Capture the cell that displays the provided text and extract its (X, Y) central coordinate. 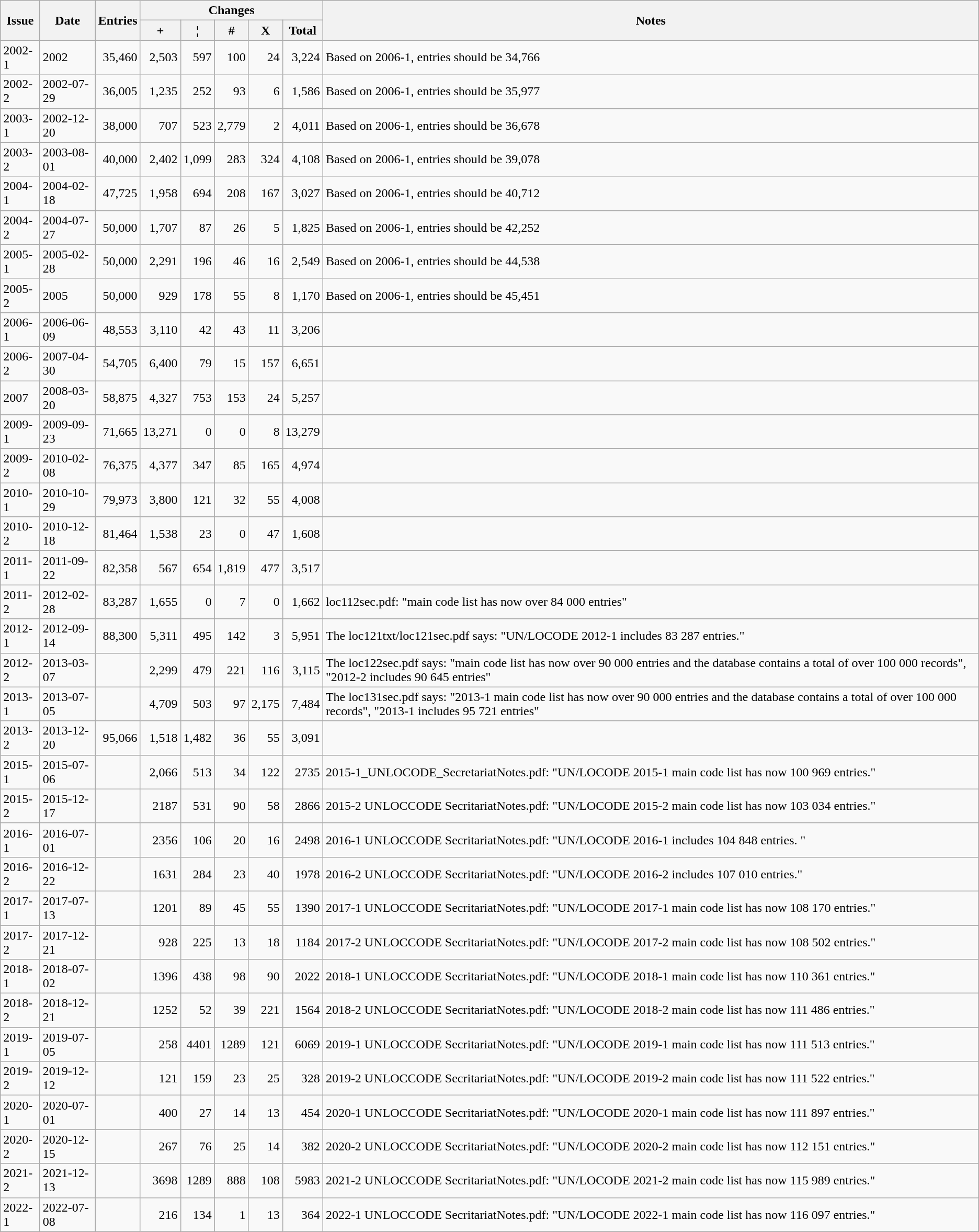
477 (266, 568)
38,000 (118, 126)
2735 (302, 772)
2009-2 (20, 466)
2013-12-20 (67, 738)
Based on 2006-1, entries should be 36,678 (651, 126)
88,300 (118, 636)
2004-02-18 (67, 194)
4401 (198, 1044)
2019-1 UNLOCCODE SecritariatNotes.pdf: "UN/LOCODE 2019-1 main code list has now 111 513 entries." (651, 1044)
39 (231, 1011)
32 (231, 500)
400 (160, 1112)
2013-07-05 (67, 704)
159 (198, 1079)
2 (266, 126)
2010-2 (20, 534)
2022-07-08 (67, 1215)
76 (198, 1147)
95,066 (118, 738)
167 (266, 194)
Based on 2006-1, entries should be 35,977 (651, 91)
2866 (302, 806)
2016-12-22 (67, 874)
4,008 (302, 500)
347 (198, 466)
513 (198, 772)
Based on 2006-1, entries should be 42,252 (651, 227)
2020-12-15 (67, 1147)
2004-2 (20, 227)
1184 (302, 942)
2012-1 (20, 636)
5,257 (302, 398)
216 (160, 1215)
523 (198, 126)
36,005 (118, 91)
2,402 (160, 159)
1,662 (302, 602)
2021-12-13 (67, 1180)
2003-2 (20, 159)
142 (231, 636)
27 (198, 1112)
2,175 (266, 704)
7,484 (302, 704)
2020-1 UNLOCCODE SecritariatNotes.pdf: "UN/LOCODE 2020-1 main code list has now 111 897 entries." (651, 1112)
134 (198, 1215)
2019-2 UNLOCCODE SecritariatNotes.pdf: "UN/LOCODE 2019-2 main code list has now 111 522 entries." (651, 1079)
54,705 (118, 363)
225 (198, 942)
Changes (231, 10)
2015-1_UNLOCODE_SecretariatNotes.pdf: "UN/LOCODE 2015-1 main code list has now 100 969 entries." (651, 772)
3,517 (302, 568)
267 (160, 1147)
753 (198, 398)
2018-2 UNLOCCODE SecritariatNotes.pdf: "UN/LOCODE 2018-2 main code list has now 111 486 entries." (651, 1011)
2005 (67, 295)
2002-1 (20, 58)
2006-06-09 (67, 330)
Based on 2006-1, entries should be 45,451 (651, 295)
2019-1 (20, 1044)
2,503 (160, 58)
2009-1 (20, 432)
2,291 (160, 262)
3,800 (160, 500)
4,974 (302, 466)
1631 (160, 874)
X (266, 30)
2002-07-29 (67, 91)
The loc121txt/loc121sec.pdf says: "UN/LOCODE 2012-1 includes 83 287 entries." (651, 636)
20 (231, 840)
Date (67, 20)
2018-2 (20, 1011)
5,951 (302, 636)
11 (266, 330)
6069 (302, 1044)
495 (198, 636)
100 (231, 58)
157 (266, 363)
4,011 (302, 126)
2012-2 (20, 670)
97 (231, 704)
7 (231, 602)
2015-07-06 (67, 772)
48,553 (118, 330)
2,066 (160, 772)
2002-12-20 (67, 126)
2003-08-01 (67, 159)
15 (231, 363)
567 (160, 568)
Based on 2006-1, entries should be 39,078 (651, 159)
2007 (20, 398)
52 (198, 1011)
364 (302, 1215)
2010-02-08 (67, 466)
2012-02-28 (67, 602)
694 (198, 194)
2005-1 (20, 262)
81,464 (118, 534)
2010-1 (20, 500)
2019-12-12 (67, 1079)
258 (160, 1044)
1252 (160, 1011)
2020-2 UNLOCCODE SecritariatNotes.pdf: "UN/LOCODE 2020-2 main code list has now 112 151 entries." (651, 1147)
122 (266, 772)
3 (266, 636)
2006-1 (20, 330)
2018-12-21 (67, 1011)
43 (231, 330)
2011-1 (20, 568)
3698 (160, 1180)
2017-1 UNLOCCODE SecritariatNotes.pdf: "UN/LOCODE 2017-1 main code list has now 108 170 entries." (651, 908)
2013-03-07 (67, 670)
2020-1 (20, 1112)
1,586 (302, 91)
928 (160, 942)
2,779 (231, 126)
36 (231, 738)
45 (231, 908)
1,518 (160, 738)
2020-2 (20, 1147)
2016-2 UNLOCCODE SecritariatNotes.pdf: "UN/LOCODE 2016-2 includes 107 010 entries." (651, 874)
93 (231, 91)
42 (198, 330)
76,375 (118, 466)
4,377 (160, 466)
3,224 (302, 58)
46 (231, 262)
2,549 (302, 262)
6,400 (160, 363)
2009-09-23 (67, 432)
2,299 (160, 670)
108 (266, 1180)
3,206 (302, 330)
3,027 (302, 194)
2021-2 (20, 1180)
454 (302, 1112)
Total (302, 30)
4,709 (160, 704)
85 (231, 466)
2020-07-01 (67, 1112)
2006-2 (20, 363)
2010-10-29 (67, 500)
2019-2 (20, 1079)
13,271 (160, 432)
2013-2 (20, 738)
153 (231, 398)
58,875 (118, 398)
79,973 (118, 500)
531 (198, 806)
382 (302, 1147)
1,707 (160, 227)
18 (266, 942)
2017-07-13 (67, 908)
# (231, 30)
1,608 (302, 534)
1,235 (160, 91)
82,358 (118, 568)
654 (198, 568)
165 (266, 466)
3,091 (302, 738)
1396 (160, 976)
2022-1 (20, 1215)
1,170 (302, 295)
58 (266, 806)
2015-12-17 (67, 806)
2010-12-18 (67, 534)
707 (160, 126)
35,460 (118, 58)
1201 (160, 908)
71,665 (118, 432)
328 (302, 1079)
1,958 (160, 194)
40,000 (118, 159)
2017-12-21 (67, 942)
2017-2 UNLOCCODE SecritariatNotes.pdf: "UN/LOCODE 2017-2 main code list has now 108 502 entries." (651, 942)
89 (198, 908)
116 (266, 670)
283 (231, 159)
888 (231, 1180)
26 (231, 227)
2018-07-02 (67, 976)
196 (198, 262)
438 (198, 976)
2012-09-14 (67, 636)
1,819 (231, 568)
324 (266, 159)
5 (266, 227)
98 (231, 976)
106 (198, 840)
Issue (20, 20)
2011-2 (20, 602)
3,115 (302, 670)
2002 (67, 58)
2008-03-20 (67, 398)
1,482 (198, 738)
503 (198, 704)
597 (198, 58)
2187 (160, 806)
3,110 (160, 330)
Based on 2006-1, entries should be 34,766 (651, 58)
2016-1 (20, 840)
4,327 (160, 398)
2022 (302, 976)
2016-1 UNLOCCODE SecritariatNotes.pdf: "UN/LOCODE 2016-1 includes 104 848 entries. " (651, 840)
2015-2 UNLOCCODE SecritariatNotes.pdf: "UN/LOCODE 2015-2 main code list has now 103 034 entries." (651, 806)
2002-2 (20, 91)
1 (231, 1215)
2022-1 UNLOCCODE SecritariatNotes.pdf: "UN/LOCODE 2022-1 main code list has now 116 097 entries." (651, 1215)
2005-02-28 (67, 262)
479 (198, 670)
5983 (302, 1180)
4,108 (302, 159)
2018-1 (20, 976)
6 (266, 91)
2356 (160, 840)
2015-1 (20, 772)
2021-2 UNLOCCODE SecritariatNotes.pdf: "UN/LOCODE 2021-2 main code list has now 115 989 entries." (651, 1180)
Based on 2006-1, entries should be 44,538 (651, 262)
2004-1 (20, 194)
47,725 (118, 194)
2016-2 (20, 874)
6,651 (302, 363)
1,099 (198, 159)
34 (231, 772)
¦ (198, 30)
79 (198, 363)
284 (198, 874)
929 (160, 295)
1,655 (160, 602)
1564 (302, 1011)
47 (266, 534)
+ (160, 30)
2016-07-01 (67, 840)
Notes (651, 20)
2018-1 UNLOCCODE SecritariatNotes.pdf: "UN/LOCODE 2018-1 main code list has now 110 361 entries." (651, 976)
83,287 (118, 602)
208 (231, 194)
2017-2 (20, 942)
1978 (302, 874)
40 (266, 874)
252 (198, 91)
1390 (302, 908)
2011-09-22 (67, 568)
178 (198, 295)
2003-1 (20, 126)
2013-1 (20, 704)
1,825 (302, 227)
2007-04-30 (67, 363)
2498 (302, 840)
2004-07-27 (67, 227)
2017-1 (20, 908)
5,311 (160, 636)
2019-07-05 (67, 1044)
1,538 (160, 534)
Entries (118, 20)
loc112sec.pdf: "main code list has now over 84 000 entries" (651, 602)
2015-2 (20, 806)
13,279 (302, 432)
Based on 2006-1, entries should be 40,712 (651, 194)
2005-2 (20, 295)
87 (198, 227)
